Capture the cell that displays the provided text and extract its [x, y] central coordinate. 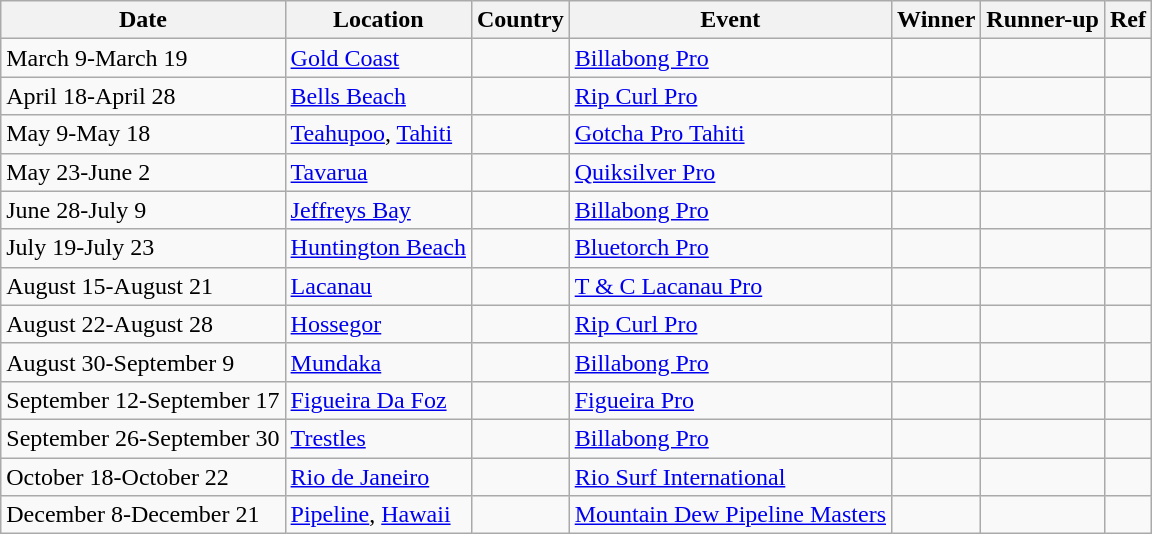
July 19-July 23 [143, 248]
August 30-September 9 [143, 362]
April 18-April 28 [143, 96]
T & C Lacanau Pro [730, 286]
August 15-August 21 [143, 286]
Mountain Dew Pipeline Masters [730, 515]
Teahupoo, Tahiti [378, 134]
Gold Coast [378, 58]
Gotcha Pro Tahiti [730, 134]
Rio Surf International [730, 477]
Tavarua [378, 172]
December 8-December 21 [143, 515]
May 9-May 18 [143, 134]
June 28-July 9 [143, 210]
Huntington Beach [378, 248]
Figueira Da Foz [378, 400]
October 18-October 22 [143, 477]
Winner [936, 20]
Trestles [378, 438]
Bluetorch Pro [730, 248]
Lacanau [378, 286]
Date [143, 20]
Runner-up [1043, 20]
May 23-June 2 [143, 172]
Bells Beach [378, 96]
September 26-September 30 [143, 438]
Mundaka [378, 362]
Pipeline, Hawaii [378, 515]
Country [520, 20]
Quiksilver Pro [730, 172]
Ref [1128, 20]
Location [378, 20]
September 12-September 17 [143, 400]
March 9-March 19 [143, 58]
August 22-August 28 [143, 324]
Hossegor [378, 324]
Figueira Pro [730, 400]
Rio de Janeiro [378, 477]
Event [730, 20]
Jeffreys Bay [378, 210]
